Locate the cell with the specified text and output its [x, y] center coordinate. 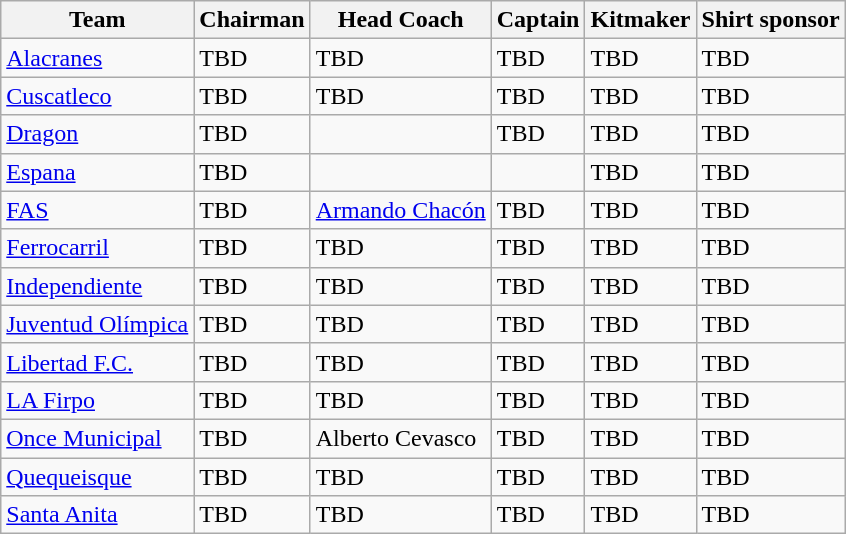
Quequeisque [98, 477]
Head Coach [400, 20]
Espana [98, 172]
Armando Chacón [400, 210]
Independiente [98, 286]
Santa Anita [98, 515]
Once Municipal [98, 438]
Shirt sponsor [770, 20]
Alberto Cevasco [400, 438]
Kitmaker [640, 20]
Chairman [252, 20]
Libertad F.C. [98, 362]
LA Firpo [98, 400]
Captain [538, 20]
Alacranes [98, 58]
Cuscatleco [98, 96]
Team [98, 20]
Dragon [98, 134]
Juventud Olímpica [98, 324]
FAS [98, 210]
Ferrocarril [98, 248]
